Determine the (X, Y) coordinate at the center of the cell enclosing the given text.  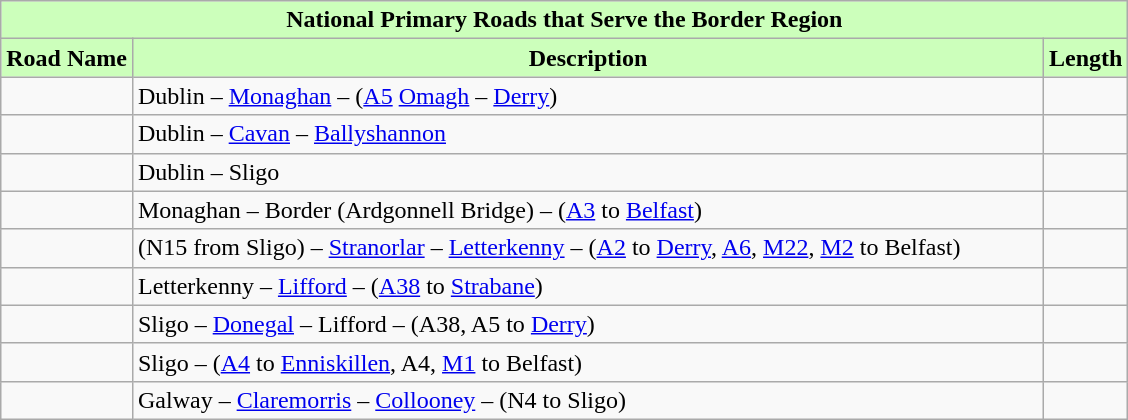
Dublin – Monaghan – (A5 Omagh – Derry) (588, 96)
National Primary Roads that Serve the Border Region (564, 20)
Dublin – Cavan – Ballyshannon (588, 134)
Dublin – Sligo (588, 172)
Sligo – Donegal – Lifford – (A38, A5 to Derry) (588, 324)
Description (588, 58)
Length (1086, 58)
Sligo – (A4 to Enniskillen, A4, M1 to Belfast) (588, 362)
Road Name (67, 58)
Monaghan – Border (Ardgonnell Bridge) – (A3 to Belfast) (588, 210)
(N15 from Sligo) – Stranorlar – Letterkenny – (A2 to Derry, A6, M22, M2 to Belfast) (588, 248)
Letterkenny – Lifford – (A38 to Strabane) (588, 286)
Galway – Claremorris – Collooney – (N4 to Sligo) (588, 400)
